Find where the given text appears and provide that cell's center as [X, Y] coordinate. 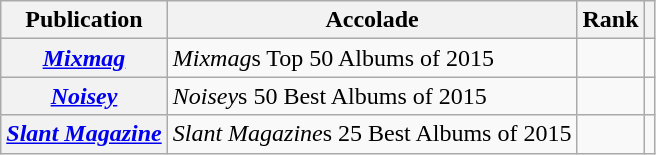
Publication [84, 20]
Slant Magazines 25 Best Albums of 2015 [372, 134]
Rank [610, 20]
Noiseys 50 Best Albums of 2015 [372, 96]
Mixmag [84, 58]
Accolade [372, 20]
Slant Magazine [84, 134]
Mixmags Top 50 Albums of 2015 [372, 58]
Noisey [84, 96]
